Capture the cell that displays the provided text and extract its (x, y) central coordinate. 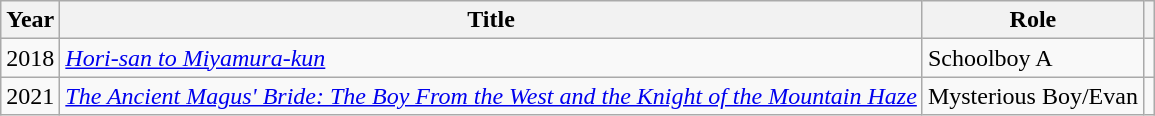
Hori-san to Miyamura-kun (492, 58)
Schoolboy A (1032, 58)
2021 (30, 96)
Role (1032, 20)
Mysterious Boy/Evan (1032, 96)
Title (492, 20)
The Ancient Magus' Bride: The Boy From the West and the Knight of the Mountain Haze (492, 96)
2018 (30, 58)
Year (30, 20)
